From the cell containing the given text, extract its center point as [x, y] coordinate. 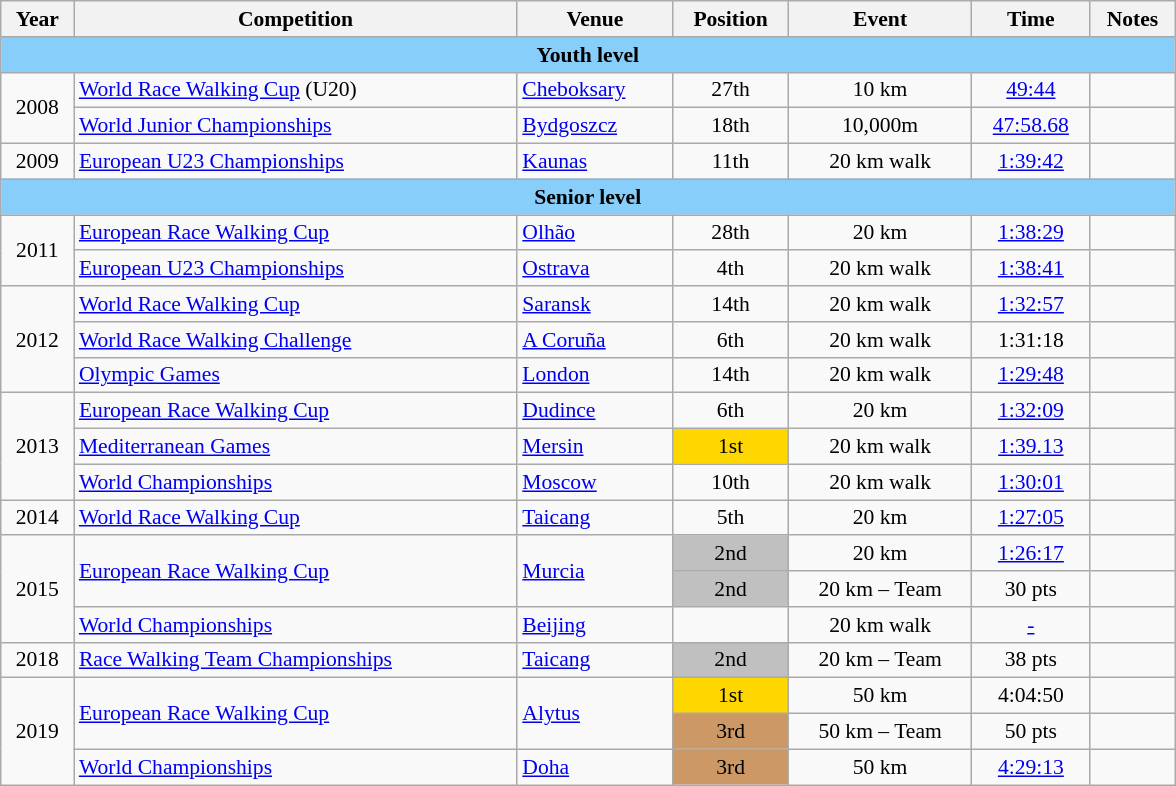
Ostrava [594, 269]
10th [731, 482]
38 pts [1031, 660]
2011 [38, 250]
1:38:29 [1031, 233]
World Race Walking Cup (U20) [296, 90]
Mediterranean Games [296, 447]
1:38:41 [1031, 269]
2009 [38, 162]
Cheboksary [594, 90]
49:44 [1031, 90]
Race Walking Team Championships [296, 660]
1:30:01 [1031, 482]
Moscow [594, 482]
Year [38, 19]
Youth level [588, 55]
Event [880, 19]
1:29:48 [1031, 375]
Competition [296, 19]
11th [731, 162]
5th [731, 518]
50 pts [1031, 732]
Saransk [594, 304]
Alytus [594, 714]
Time [1031, 19]
World Junior Championships [296, 126]
Olhão [594, 233]
A Coruña [594, 340]
Bydgoszcz [594, 126]
2014 [38, 518]
1:32:09 [1031, 411]
Dudince [594, 411]
London [594, 375]
Beijing [594, 625]
2008 [38, 108]
47:58.68 [1031, 126]
Venue [594, 19]
2013 [38, 446]
4:04:50 [1031, 696]
2019 [38, 732]
18th [731, 126]
10,000m [880, 126]
Senior level [588, 197]
2012 [38, 340]
4:29:13 [1031, 767]
30 pts [1031, 589]
1:27:05 [1031, 518]
- [1031, 625]
10 km [880, 90]
1:26:17 [1031, 554]
Murcia [594, 572]
Mersin [594, 447]
2015 [38, 590]
Position [731, 19]
28th [731, 233]
1:39:42 [1031, 162]
27th [731, 90]
1:39.13 [1031, 447]
Doha [594, 767]
Olympic Games [296, 375]
1:32:57 [1031, 304]
Notes [1132, 19]
4th [731, 269]
2018 [38, 660]
Kaunas [594, 162]
1:31:18 [1031, 340]
50 km – Team [880, 732]
World Race Walking Challenge [296, 340]
